Determine the [X, Y] coordinate at the center of the cell enclosing the given text.  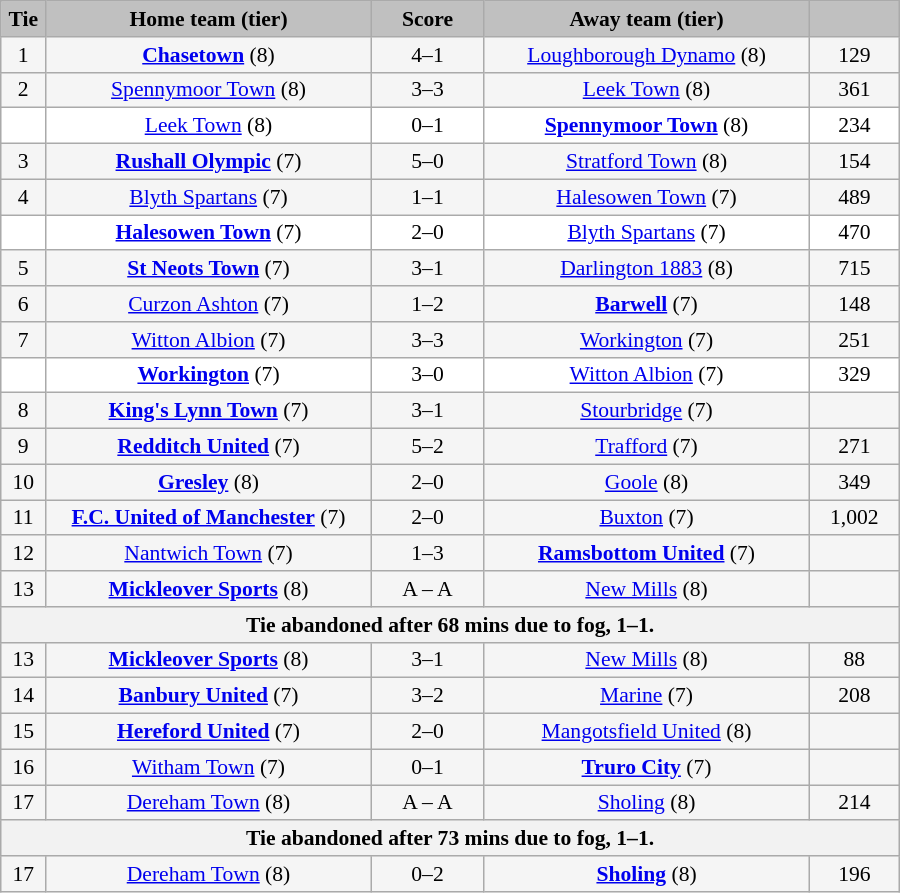
Away team (tier) [647, 19]
214 [854, 803]
Hereford United (7) [209, 732]
5–0 [427, 162]
Loughborough Dynamo (8) [647, 55]
Tie [24, 19]
154 [854, 162]
Truro City (7) [647, 767]
11 [24, 518]
8 [24, 411]
7 [24, 340]
Nantwich Town (7) [209, 554]
Ramsbottom United (7) [647, 554]
1,002 [854, 518]
F.C. United of Manchester (7) [209, 518]
4–1 [427, 55]
1–3 [427, 554]
Tie abandoned after 68 mins due to fog, 1–1. [450, 625]
2 [24, 90]
208 [854, 696]
5–2 [427, 447]
Stratford Town (8) [647, 162]
3–0 [427, 375]
88 [854, 660]
6 [24, 304]
Chasetown (8) [209, 55]
0–2 [427, 874]
4 [24, 197]
271 [854, 447]
16 [24, 767]
3 [24, 162]
1–1 [427, 197]
Rushall Olympic (7) [209, 162]
489 [854, 197]
St Neots Town (7) [209, 269]
3–2 [427, 696]
9 [24, 447]
Stourbridge (7) [647, 411]
470 [854, 233]
10 [24, 482]
Mangotsfield United (8) [647, 732]
129 [854, 55]
Home team (tier) [209, 19]
Goole (8) [647, 482]
Trafford (7) [647, 447]
361 [854, 90]
1–2 [427, 304]
14 [24, 696]
251 [854, 340]
148 [854, 304]
Witham Town (7) [209, 767]
Redditch United (7) [209, 447]
234 [854, 126]
Curzon Ashton (7) [209, 304]
5 [24, 269]
Score [427, 19]
Banbury United (7) [209, 696]
Barwell (7) [647, 304]
12 [24, 554]
1 [24, 55]
King's Lynn Town (7) [209, 411]
715 [854, 269]
329 [854, 375]
Marine (7) [647, 696]
Buxton (7) [647, 518]
Tie abandoned after 73 mins due to fog, 1–1. [450, 839]
196 [854, 874]
Darlington 1883 (8) [647, 269]
15 [24, 732]
Gresley (8) [209, 482]
349 [854, 482]
